Locate the cell with the specified text and output its (X, Y) center coordinate. 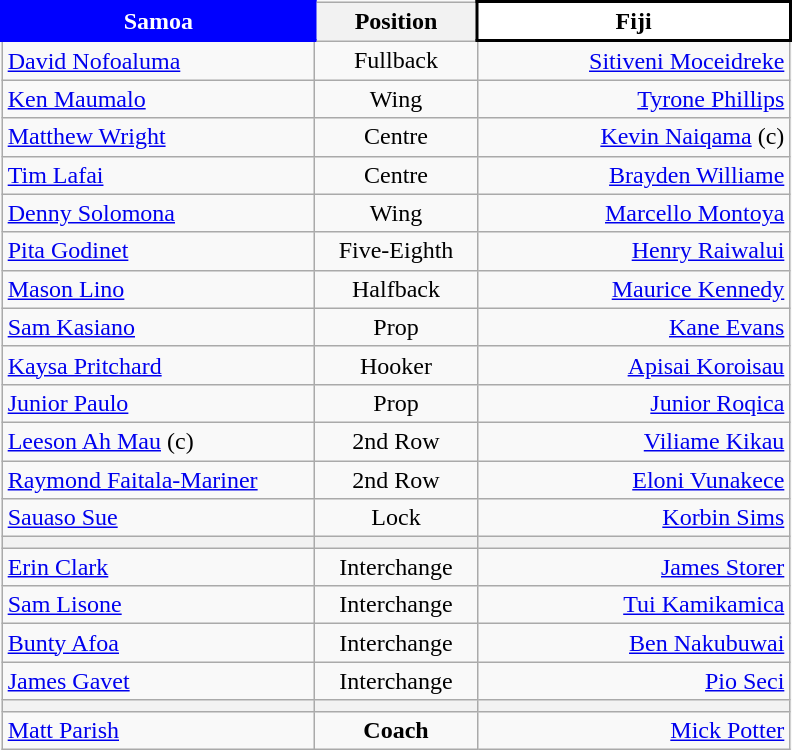
Raymond Faitala-Mariner (158, 479)
Henry Raiwalui (634, 251)
Apisai Koroisau (634, 365)
Eloni Vunakece (634, 479)
Viliame Kikau (634, 441)
David Nofoaluma (158, 60)
Denny Solomona (158, 213)
James Gavet (158, 681)
Mason Lino (158, 289)
Erin Clark (158, 567)
Samoa (158, 22)
Maurice Kennedy (634, 289)
Lock (396, 518)
Junior Paulo (158, 403)
Korbin Sims (634, 518)
Mick Potter (634, 730)
Kane Evans (634, 327)
Ben Nakubuwai (634, 643)
Matt Parish (158, 730)
Tyrone Phillips (634, 99)
Kevin Naiqama (c) (634, 137)
Sam Lisone (158, 605)
Ken Maumalo (158, 99)
Pita Godinet (158, 251)
Bunty Afoa (158, 643)
James Storer (634, 567)
Five-Eighth (396, 251)
Marcello Montoya (634, 213)
Sam Kasiano (158, 327)
Fiji (634, 22)
Sitiveni Moceidreke (634, 60)
Coach (396, 730)
Pio Seci (634, 681)
Sauaso Sue (158, 518)
Matthew Wright (158, 137)
Position (396, 22)
Halfback (396, 289)
Brayden Williame (634, 175)
Tim Lafai (158, 175)
Hooker (396, 365)
Leeson Ah Mau (c) (158, 441)
Tui Kamikamica (634, 605)
Junior Roqica (634, 403)
Kaysa Pritchard (158, 365)
Fullback (396, 60)
